Provide the (x, y) coordinate of the cell's center where the given text is located.  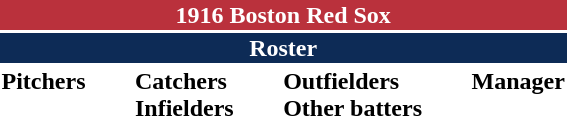
1916 Boston Red Sox (283, 15)
Roster (283, 48)
